Determine the (X, Y) coordinate at the center of the cell enclosing the given text.  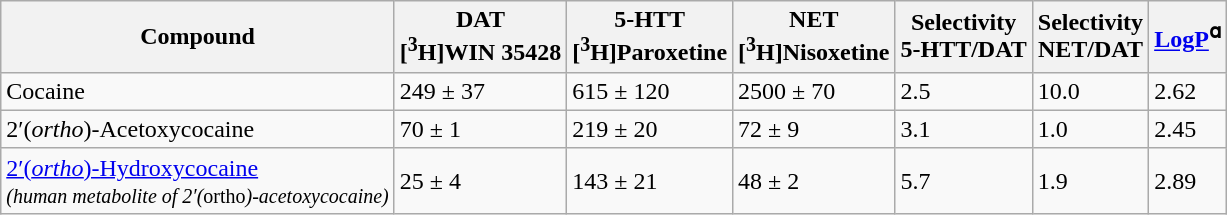
2′(ortho)-Hydroxycocaine(human metabolite of 2′(ortho)-acetoxycocaine) (198, 180)
1.0 (1090, 129)
NET[3H]Nisoxetine (814, 37)
249 ± 37 (480, 91)
70 ± 1 (480, 129)
25 ± 4 (480, 180)
2.45 (1188, 129)
5.7 (964, 180)
615 ± 120 (650, 91)
DAT[3H]WIN 35428 (480, 37)
72 ± 9 (814, 129)
48 ± 2 (814, 180)
Cocaine (198, 91)
Compound (198, 37)
5-HTT[3H]Paroxetine (650, 37)
SelectivityNET/DAT (1090, 37)
3.1 (964, 129)
2.89 (1188, 180)
219 ± 20 (650, 129)
10.0 (1090, 91)
2.5 (964, 91)
2.62 (1188, 91)
2′(ortho)-Acetoxycocaine (198, 129)
Selectivity5-HTT/DAT (964, 37)
143 ± 21 (650, 180)
LogPɑ (1188, 37)
2500 ± 70 (814, 91)
1.9 (1090, 180)
